Detect which cell encompasses the target text, then output its (x, y) center coordinate. 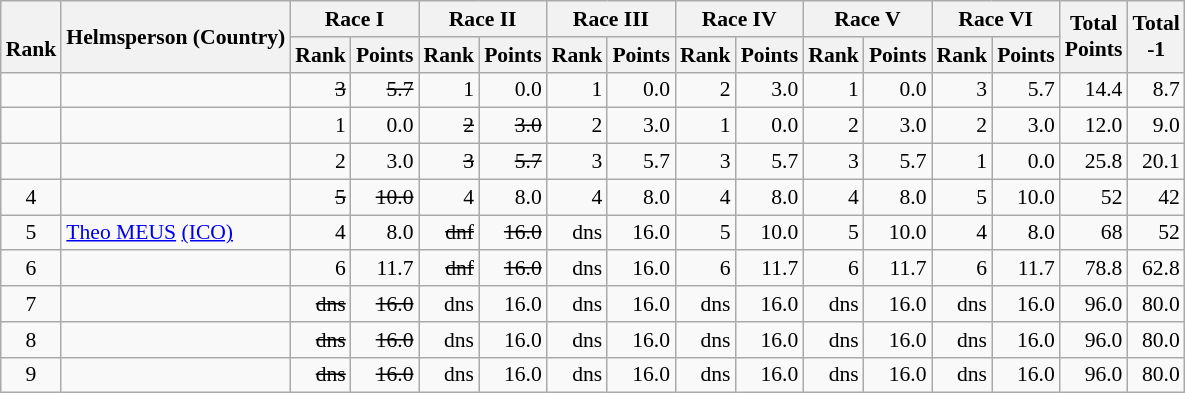
9.0 (1156, 126)
Total Points (1094, 36)
Race V (867, 19)
25.8 (1094, 162)
78.8 (1094, 269)
9 (32, 375)
42 (1156, 197)
20.1 (1156, 162)
62.8 (1156, 269)
Helmsperson (Country) (176, 36)
68 (1094, 233)
12.0 (1094, 126)
Race II (483, 19)
Theo MEUS (ICO) (176, 233)
Race VI (996, 19)
Race I (354, 19)
Total-1 (1156, 36)
14.4 (1094, 90)
7 (32, 304)
8.7 (1156, 90)
Race IV (739, 19)
8 (32, 340)
Race III (611, 19)
